Identify which cell holds the provided text, then report its [X, Y] central coordinate. 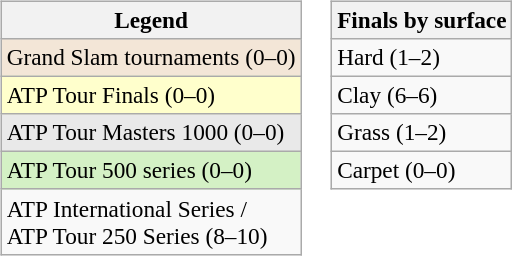
ATP Tour Finals (0–0) [151, 95]
Finals by surface [422, 20]
Carpet (0–0) [422, 171]
Legend [151, 20]
Grand Slam tournaments (0–0) [151, 57]
ATP Tour Masters 1000 (0–0) [151, 133]
ATP Tour 500 series (0–0) [151, 171]
Grass (1–2) [422, 133]
Clay (6–6) [422, 95]
Hard (1–2) [422, 57]
ATP International Series / ATP Tour 250 Series (8–10) [151, 222]
